For the text-containing cell, return its midpoint in [x, y] coordinate format. 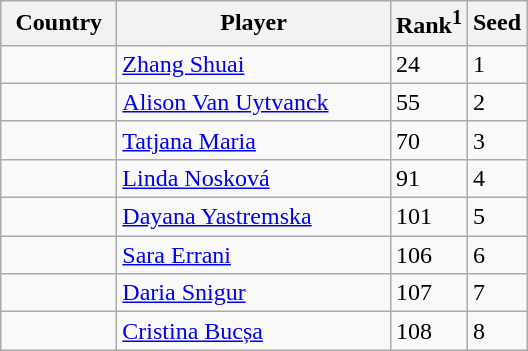
4 [496, 178]
70 [428, 140]
107 [428, 293]
6 [496, 255]
101 [428, 217]
3 [496, 140]
2 [496, 102]
Dayana Yastremska [254, 217]
Tatjana Maria [254, 140]
1 [496, 64]
7 [496, 293]
Seed [496, 24]
Player [254, 24]
8 [496, 331]
108 [428, 331]
Rank1 [428, 24]
Alison Van Uytvanck [254, 102]
Daria Snigur [254, 293]
Linda Nosková [254, 178]
Sara Errani [254, 255]
Zhang Shuai [254, 64]
5 [496, 217]
55 [428, 102]
106 [428, 255]
Country [59, 24]
24 [428, 64]
Cristina Bucșa [254, 331]
91 [428, 178]
